Locate the cell with the specified text and output its [X, Y] center coordinate. 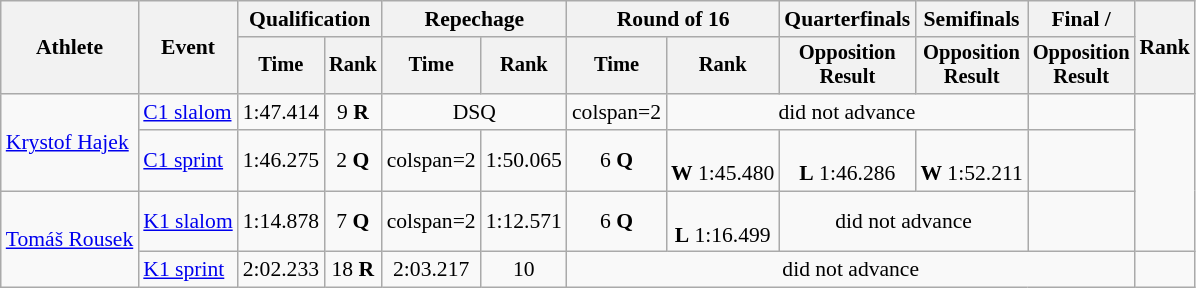
K1 sprint [188, 270]
Quarterfinals [847, 19]
L 1:16.499 [722, 222]
1:12.571 [524, 222]
W 1:52.211 [971, 160]
2:02.233 [281, 270]
9 R [353, 112]
Final / [1082, 19]
W 1:45.480 [722, 160]
Repechage [474, 19]
7 Q [353, 222]
Krystof Hajek [70, 142]
C1 sprint [188, 160]
1:14.878 [281, 222]
Athlete [70, 48]
1:47.414 [281, 112]
Qualification [310, 19]
L 1:46.286 [847, 160]
DSQ [474, 112]
Tomáš Rousek [70, 240]
2:03.217 [432, 270]
1:50.065 [524, 160]
Event [188, 48]
Round of 16 [673, 19]
K1 slalom [188, 222]
10 [524, 270]
18 R [353, 270]
1:46.275 [281, 160]
2 Q [353, 160]
C1 slalom [188, 112]
Semifinals [971, 19]
